Locate the cell with the specified text and output its (x, y) center coordinate. 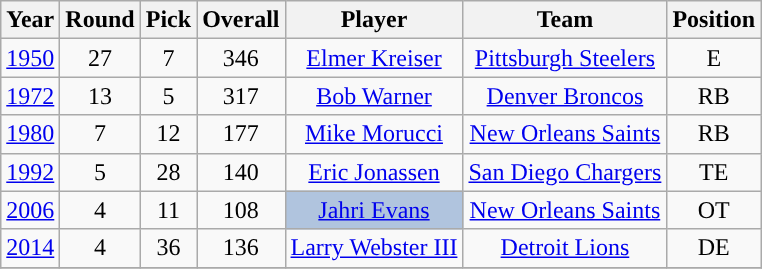
Denver Broncos (565, 96)
TE (714, 172)
OT (714, 210)
27 (100, 58)
Jahri Evans (374, 210)
Mike Morucci (374, 134)
1972 (30, 96)
12 (168, 134)
1980 (30, 134)
Larry Webster III (374, 248)
Pick (168, 20)
11 (168, 210)
DE (714, 248)
1950 (30, 58)
Team (565, 20)
2014 (30, 248)
Overall (241, 20)
346 (241, 58)
1992 (30, 172)
Year (30, 20)
Elmer Kreiser (374, 58)
San Diego Chargers (565, 172)
E (714, 58)
Pittsburgh Steelers (565, 58)
136 (241, 248)
108 (241, 210)
140 (241, 172)
13 (100, 96)
Detroit Lions (565, 248)
2006 (30, 210)
317 (241, 96)
28 (168, 172)
Bob Warner (374, 96)
Player (374, 20)
Round (100, 20)
36 (168, 248)
Position (714, 20)
177 (241, 134)
Eric Jonassen (374, 172)
